Locate the cell with the specified text and output its (X, Y) center coordinate. 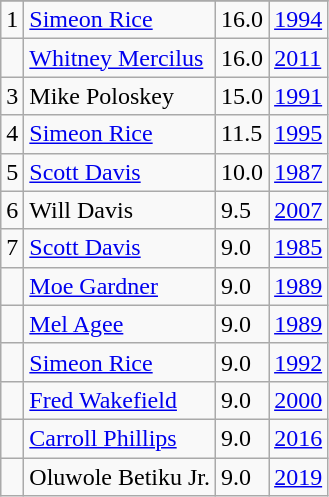
1 (12, 20)
2000 (298, 400)
Mel Agee (120, 324)
Carroll Phillips (120, 438)
Moe Gardner (120, 286)
1992 (298, 362)
Oluwole Betiku Jr. (120, 477)
5 (12, 172)
2019 (298, 477)
1991 (298, 96)
Mike Poloskey (120, 96)
1987 (298, 172)
4 (12, 134)
15.0 (242, 96)
9.5 (242, 210)
2011 (298, 58)
7 (12, 248)
1995 (298, 134)
6 (12, 210)
Will Davis (120, 210)
1985 (298, 248)
Fred Wakefield (120, 400)
10.0 (242, 172)
2007 (298, 210)
2016 (298, 438)
Whitney Mercilus (120, 58)
11.5 (242, 134)
1994 (298, 20)
3 (12, 96)
